Locate the cell with the specified text and output its [x, y] center coordinate. 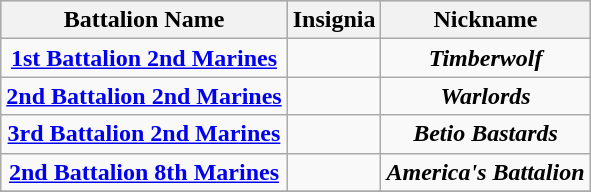
2nd Battalion 8th Marines [144, 172]
1st Battalion 2nd Marines [144, 58]
2nd Battalion 2nd Marines [144, 96]
Nickname [486, 20]
Warlords [486, 96]
Insignia [334, 20]
3rd Battalion 2nd Marines [144, 134]
America's Battalion [486, 172]
Betio Bastards [486, 134]
Battalion Name [144, 20]
Timberwolf [486, 58]
